Capture the cell that displays the provided text and extract its [X, Y] central coordinate. 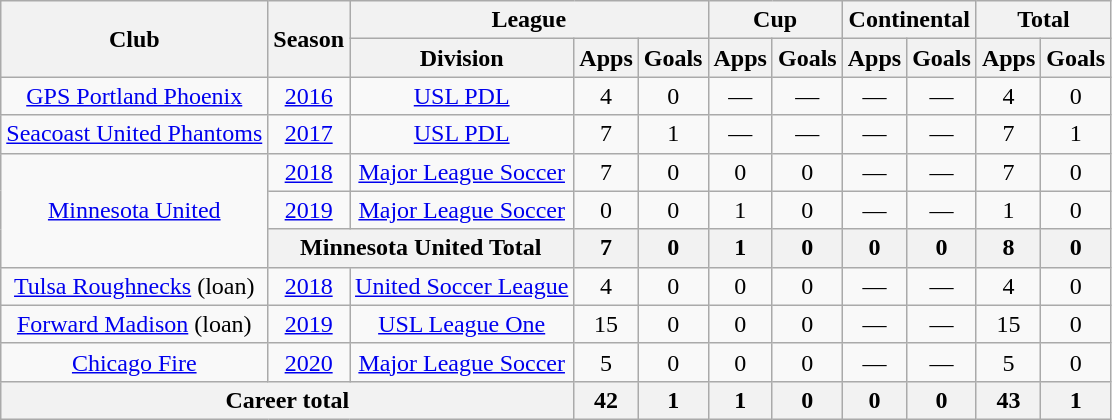
Total [1043, 20]
Chicago Fire [134, 362]
Continental [909, 20]
USL League One [462, 324]
Division [462, 58]
2016 [309, 96]
Seacoast United Phantoms [134, 134]
8 [1008, 248]
Forward Madison (loan) [134, 324]
Minnesota United [134, 210]
43 [1008, 400]
2017 [309, 134]
League [529, 20]
Season [309, 39]
Club [134, 39]
Career total [288, 400]
GPS Portland Phoenix [134, 96]
42 [606, 400]
Minnesota United Total [421, 248]
2020 [309, 362]
Cup [775, 20]
Tulsa Roughnecks (loan) [134, 286]
United Soccer League [462, 286]
